Output the [x, y] coordinate of the center of the cell containing the given text.  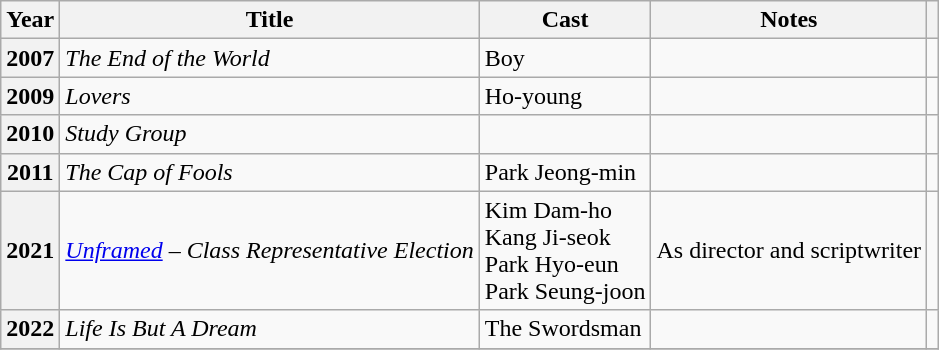
The End of the World [270, 58]
Title [270, 20]
Kim Dam-ho Kang Ji-seok Park Hyo-eun Park Seung-joon [565, 250]
2021 [30, 250]
Ho-young [565, 96]
The Cap of Fools [270, 172]
Park Jeong-min [565, 172]
Cast [565, 20]
Life Is But A Dream [270, 329]
Boy [565, 58]
Year [30, 20]
2022 [30, 329]
As director and scriptwriter [789, 250]
Unframed – Class Representative Election [270, 250]
2007 [30, 58]
The Swordsman [565, 329]
2011 [30, 172]
2009 [30, 96]
2010 [30, 134]
Notes [789, 20]
Lovers [270, 96]
Study Group [270, 134]
